Pinpoint the cell where the given text exists, returning its [x, y] midpoint coordinate. 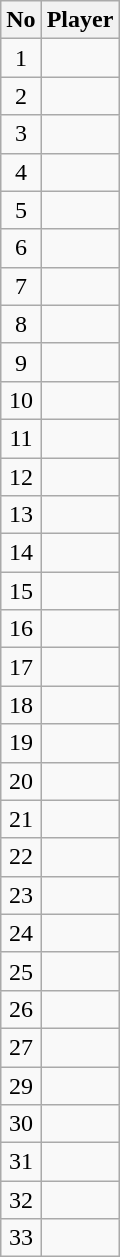
17 [21, 667]
Player [80, 20]
20 [21, 781]
1 [21, 58]
32 [21, 1200]
No [21, 20]
7 [21, 286]
31 [21, 1162]
24 [21, 933]
4 [21, 172]
25 [21, 971]
11 [21, 438]
29 [21, 1085]
33 [21, 1238]
13 [21, 515]
22 [21, 857]
14 [21, 553]
23 [21, 895]
8 [21, 324]
15 [21, 591]
10 [21, 400]
2 [21, 96]
18 [21, 705]
3 [21, 134]
16 [21, 629]
9 [21, 362]
19 [21, 743]
26 [21, 1009]
21 [21, 819]
5 [21, 210]
30 [21, 1124]
27 [21, 1047]
6 [21, 248]
12 [21, 477]
